Return the (X, Y) coordinate for the center point of the cell that contains the specified text.  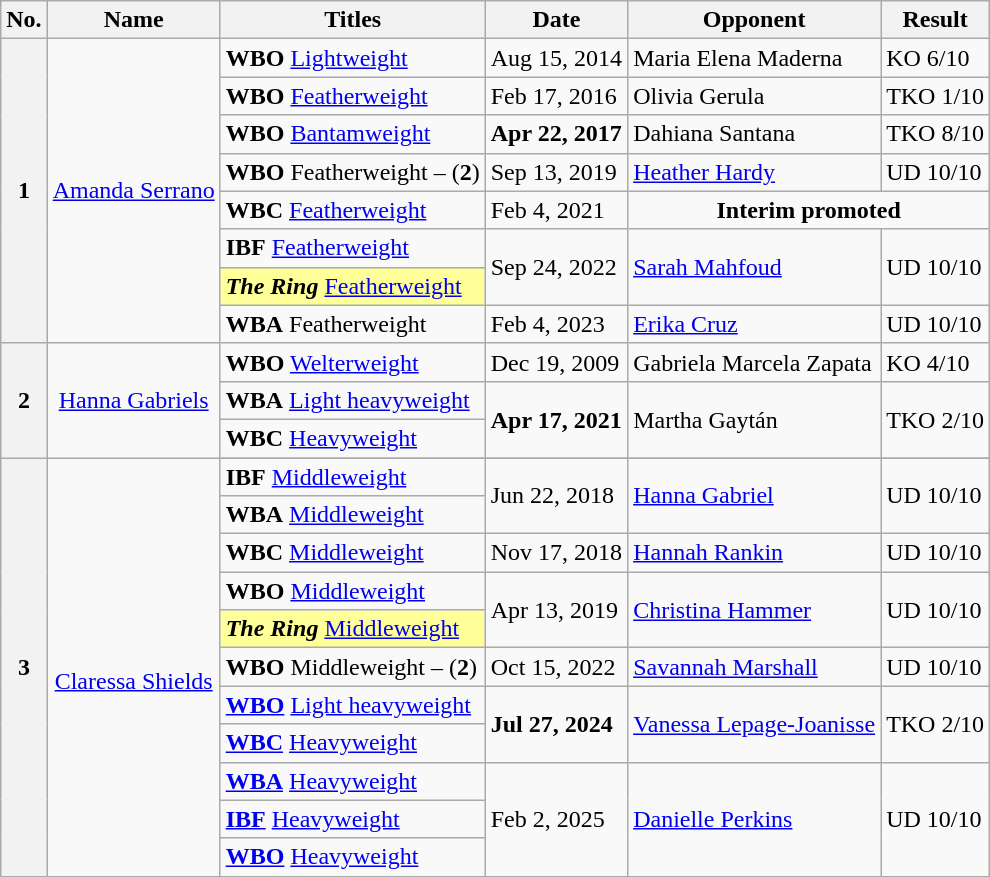
Apr 17, 2021 (556, 419)
The Ring Middleweight (352, 629)
Interim promoted (809, 210)
TKO 8/10 (936, 134)
WBC Middleweight (352, 553)
TKO 1/10 (936, 96)
Date (556, 20)
Feb 17, 2016 (556, 96)
WBO Middleweight (352, 591)
IBF Middleweight (352, 477)
Sep 13, 2019 (556, 172)
WBO Heavyweight (352, 857)
The Ring Featherweight (352, 286)
WBO Lightweight (352, 58)
Sep 24, 2022 (556, 267)
Sarah Mahfoud (754, 267)
Titles (352, 20)
1 (24, 191)
Erika Cruz (754, 324)
Name (134, 20)
WBA Featherweight (352, 324)
Savannah Marshall (754, 667)
Heather Hardy (754, 172)
Jul 27, 2024 (556, 724)
Martha Gaytán (754, 419)
KO 6/10 (936, 58)
Olivia Gerula (754, 96)
Opponent (754, 20)
2 (24, 400)
Amanda Serrano (134, 191)
Oct 15, 2022 (556, 667)
WBO Featherweight (352, 96)
WBA Heavyweight (352, 781)
WBO Bantamweight (352, 134)
Nov 17, 2018 (556, 553)
WBO Featherweight – (2) (352, 172)
Feb 2, 2025 (556, 819)
Danielle Perkins (754, 819)
WBA Light heavyweight (352, 400)
WBC Featherweight (352, 210)
WBO Welterweight (352, 362)
Hanna Gabriel (754, 496)
Apr 22, 2017 (556, 134)
Result (936, 20)
WBO Light heavyweight (352, 705)
IBF Heavyweight (352, 819)
Aug 15, 2014 (556, 58)
Christina Hammer (754, 610)
Feb 4, 2023 (556, 324)
WBA Middleweight (352, 515)
Hanna Gabriels (134, 400)
3 (24, 668)
Dec 19, 2009 (556, 362)
IBF Featherweight (352, 248)
Gabriela Marcela Zapata (754, 362)
KO 4/10 (936, 362)
No. (24, 20)
Vanessa Lepage-Joanisse (754, 724)
WBO Middleweight – (2) (352, 667)
Apr 13, 2019 (556, 610)
Maria Elena Maderna (754, 58)
Hannah Rankin (754, 553)
Claressa Shields (134, 668)
Jun 22, 2018 (556, 496)
Feb 4, 2021 (556, 210)
Dahiana Santana (754, 134)
